Determine the [X, Y] coordinate at the center of the cell enclosing the given text.  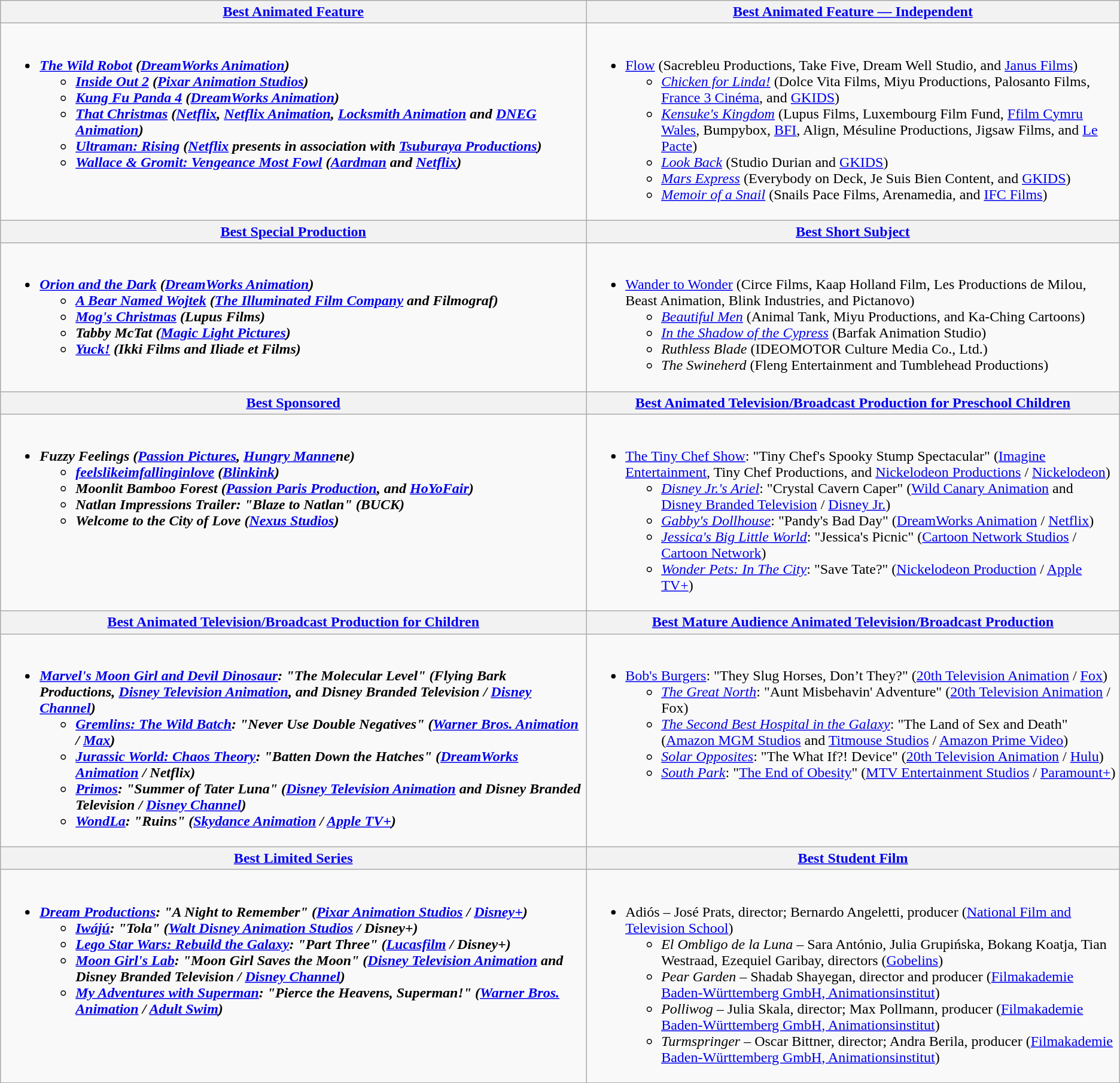
Best Animated Television/Broadcast Production for Children [293, 622]
Best Animated Feature — Independent [853, 12]
Best Mature Audience Animated Television/Broadcast Production [853, 622]
Best Limited Series [293, 858]
Best Short Subject [853, 232]
Best Animated Television/Broadcast Production for Preschool Children [853, 403]
Best Sponsored [293, 403]
Best Animated Feature [293, 12]
Best Special Production [293, 232]
Best Student Film [853, 858]
